Pinpoint the cell where the given text exists, returning its [X, Y] midpoint coordinate. 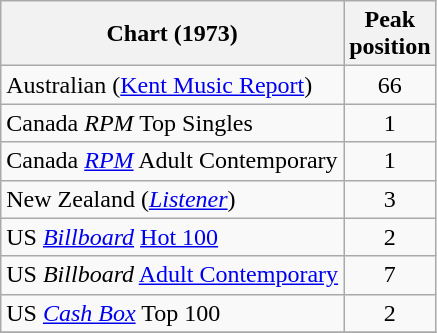
Australian (Kent Music Report) [172, 85]
US Billboard Adult Contemporary [172, 275]
Chart (1973) [172, 34]
Canada RPM Adult Contemporary [172, 161]
US Billboard Hot 100 [172, 237]
66 [390, 85]
3 [390, 199]
7 [390, 275]
Peakposition [390, 34]
Canada RPM Top Singles [172, 123]
New Zealand (Listener) [172, 199]
US Cash Box Top 100 [172, 313]
